From the cell containing the given text, extract its center point as [X, Y] coordinate. 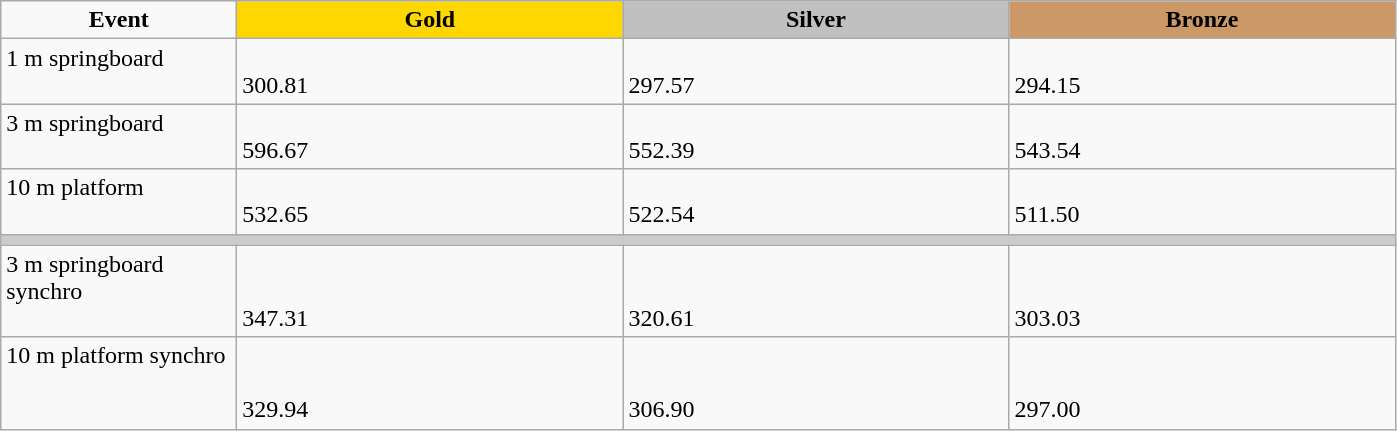
1 m springboard [119, 72]
532.65 [430, 202]
303.03 [1202, 291]
522.54 [816, 202]
320.61 [816, 291]
Bronze [1202, 20]
Silver [816, 20]
596.67 [430, 136]
Event [119, 20]
552.39 [816, 136]
10 m platform [119, 202]
300.81 [430, 72]
297.00 [1202, 383]
306.90 [816, 383]
3 m springboard synchro [119, 291]
543.54 [1202, 136]
329.94 [430, 383]
3 m springboard [119, 136]
511.50 [1202, 202]
294.15 [1202, 72]
297.57 [816, 72]
347.31 [430, 291]
Gold [430, 20]
10 m platform synchro [119, 383]
